Detect which cell encompasses the target text, then output its (x, y) center coordinate. 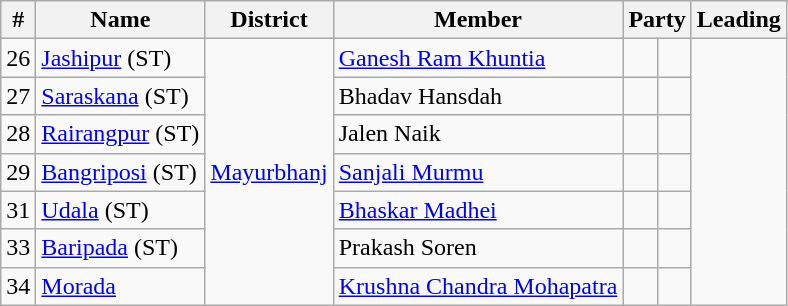
29 (18, 172)
Bhaskar Madhei (478, 210)
Member (478, 20)
# (18, 20)
Mayurbhanj (269, 172)
Saraskana (ST) (120, 96)
Morada (120, 286)
28 (18, 134)
Krushna Chandra Mohapatra (478, 286)
33 (18, 248)
Baripada (ST) (120, 248)
Sanjali Murmu (478, 172)
Jalen Naik (478, 134)
District (269, 20)
31 (18, 210)
Udala (ST) (120, 210)
Prakash Soren (478, 248)
27 (18, 96)
Bangriposi (ST) (120, 172)
Leading (738, 20)
Jashipur (ST) (120, 58)
Rairangpur (ST) (120, 134)
Party (657, 20)
34 (18, 286)
Name (120, 20)
Ganesh Ram Khuntia (478, 58)
26 (18, 58)
Bhadav Hansdah (478, 96)
